Scan for the cell matching the given text and deliver its (X, Y) coordinate at center. 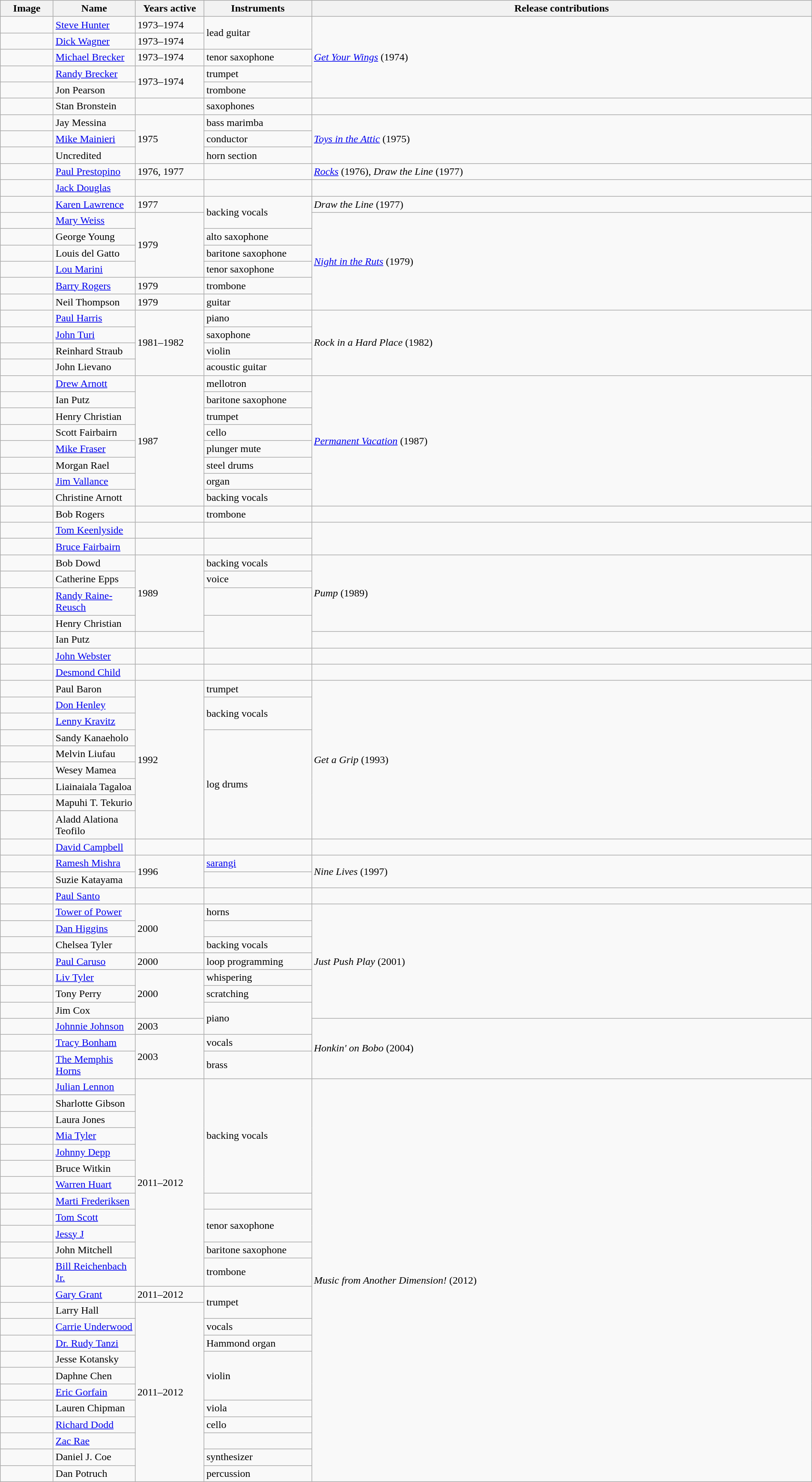
Jim Vallance (94, 482)
Jesse Kotansky (94, 1359)
plunger mute (258, 449)
1992 (170, 760)
guitar (258, 302)
Chelsea Tyler (94, 945)
Rock in a Hard Place (1982) (562, 343)
Steve Hunter (94, 25)
Tracy Bonham (94, 1043)
Dan Higgins (94, 928)
Paul Baron (94, 689)
Lou Marini (94, 269)
Tom Keenlyside (94, 530)
Dr. Rudy Tanzi (94, 1343)
Sandy Kanaeholo (94, 737)
Daniel J. Coe (94, 1457)
Jim Cox (94, 1010)
John Lievano (94, 367)
Paul Harris (94, 318)
David Campbell (94, 847)
brass (258, 1065)
Paul Santo (94, 896)
Jay Messina (94, 123)
Johnny Depp (94, 1152)
saxophone (258, 335)
Scott Fairbairn (94, 432)
voice (258, 579)
organ (258, 482)
Dick Wagner (94, 41)
steel drums (258, 465)
Liv Tyler (94, 977)
John Turi (94, 335)
Stan Bronstein (94, 106)
Mary Weiss (94, 221)
scratching (258, 994)
1989 (170, 593)
Nine Lives (1997) (562, 871)
Bruce Fairbairn (94, 547)
Pump (1989) (562, 593)
1996 (170, 871)
Christine Arnott (94, 498)
George Young (94, 237)
Melvin Liufau (94, 754)
Gary Grant (94, 1294)
Just Push Play (2001) (562, 961)
Release contributions (562, 9)
Carrie Underwood (94, 1327)
1987 (170, 440)
Honkin' on Bobo (2004) (562, 1049)
Bill Reichenbach Jr. (94, 1272)
Image (27, 9)
mellotron (258, 383)
Randy Raine-Reusch (94, 602)
1977 (170, 204)
Laura Jones (94, 1120)
Draw the Line (1977) (562, 204)
loop programming (258, 961)
Get a Grip (1993) (562, 760)
whispering (258, 977)
Name (94, 9)
Jessy J (94, 1234)
percussion (258, 1473)
horn section (258, 155)
Instruments (258, 9)
Music from Another Dimension! (2012) (562, 1280)
Johnnie Johnson (94, 1027)
Tony Perry (94, 994)
Paul Prestopino (94, 171)
alto saxophone (258, 237)
viola (258, 1408)
Randy Brecker (94, 74)
saxophones (258, 106)
Jon Pearson (94, 90)
Daphne Chen (94, 1376)
Toys in the Attic (1975) (562, 139)
Karen Lawrence (94, 204)
Tom Scott (94, 1217)
Get Your Wings (1974) (562, 57)
Mike Fraser (94, 449)
Uncredited (94, 155)
Sharlotte Gibson (94, 1103)
John Mitchell (94, 1250)
Mapuhi T. Tekurio (94, 803)
Ramesh Mishra (94, 863)
The Memphis Horns (94, 1065)
bass marimba (258, 123)
Desmond Child (94, 672)
Louis del Gatto (94, 253)
horns (258, 912)
sarangi (258, 863)
Hammond organ (258, 1343)
Suzie Katayama (94, 880)
Zac Rae (94, 1441)
Eric Gorfain (94, 1392)
synthesizer (258, 1457)
Lenny Kravitz (94, 721)
Reinhard Straub (94, 351)
Years active (170, 9)
Rocks (1976), Draw the Line (1977) (562, 171)
log drums (258, 784)
Warren Huart (94, 1185)
1976, 1977 (170, 171)
1981–1982 (170, 343)
Barry Rogers (94, 286)
conductor (258, 139)
Bob Dowd (94, 563)
Jack Douglas (94, 188)
Julian Lennon (94, 1087)
Mia Tyler (94, 1136)
Dan Potruch (94, 1473)
Tower of Power (94, 912)
lead guitar (258, 33)
acoustic guitar (258, 367)
Aladd Alationa Teofilo (94, 825)
Bob Rogers (94, 514)
Lauren Chipman (94, 1408)
1975 (170, 139)
Richard Dodd (94, 1425)
Don Henley (94, 705)
Permanent Vacation (1987) (562, 440)
John Webster (94, 656)
Drew Arnott (94, 383)
Catherine Epps (94, 579)
Marti Frederiksen (94, 1201)
Larry Hall (94, 1311)
Night in the Ruts (1979) (562, 261)
Mike Mainieri (94, 139)
Michael Brecker (94, 57)
Neil Thompson (94, 302)
Bruce Witkin (94, 1168)
Wesey Mamea (94, 770)
Morgan Rael (94, 465)
Paul Caruso (94, 961)
Liainaiala Tagaloa (94, 787)
